Identify which cell holds the provided text, then report its [x, y] central coordinate. 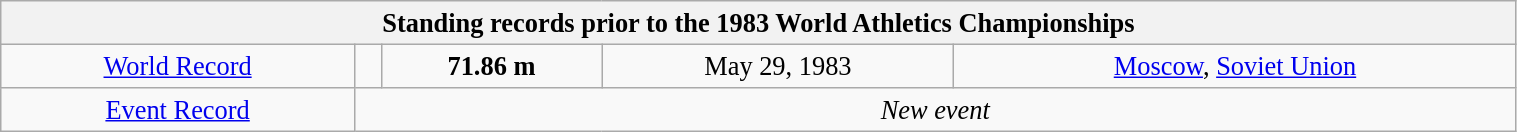
71.86 m [492, 66]
World Record [178, 66]
Standing records prior to the 1983 World Athletics Championships [758, 22]
May 29, 1983 [778, 66]
Moscow, Soviet Union [1235, 66]
Event Record [178, 109]
New event [935, 109]
